Identify which cell holds the provided text, then report its (X, Y) central coordinate. 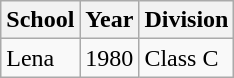
1980 (110, 58)
Year (110, 20)
Division (186, 20)
Class C (186, 58)
School (40, 20)
Lena (40, 58)
